Provide the (X, Y) coordinate of the cell's center where the given text is located.  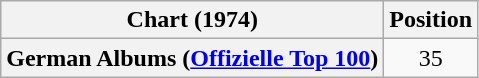
German Albums (Offizielle Top 100) (192, 58)
35 (431, 58)
Position (431, 20)
Chart (1974) (192, 20)
